Return the [X, Y] coordinate for the center point of the cell that contains the specified text.  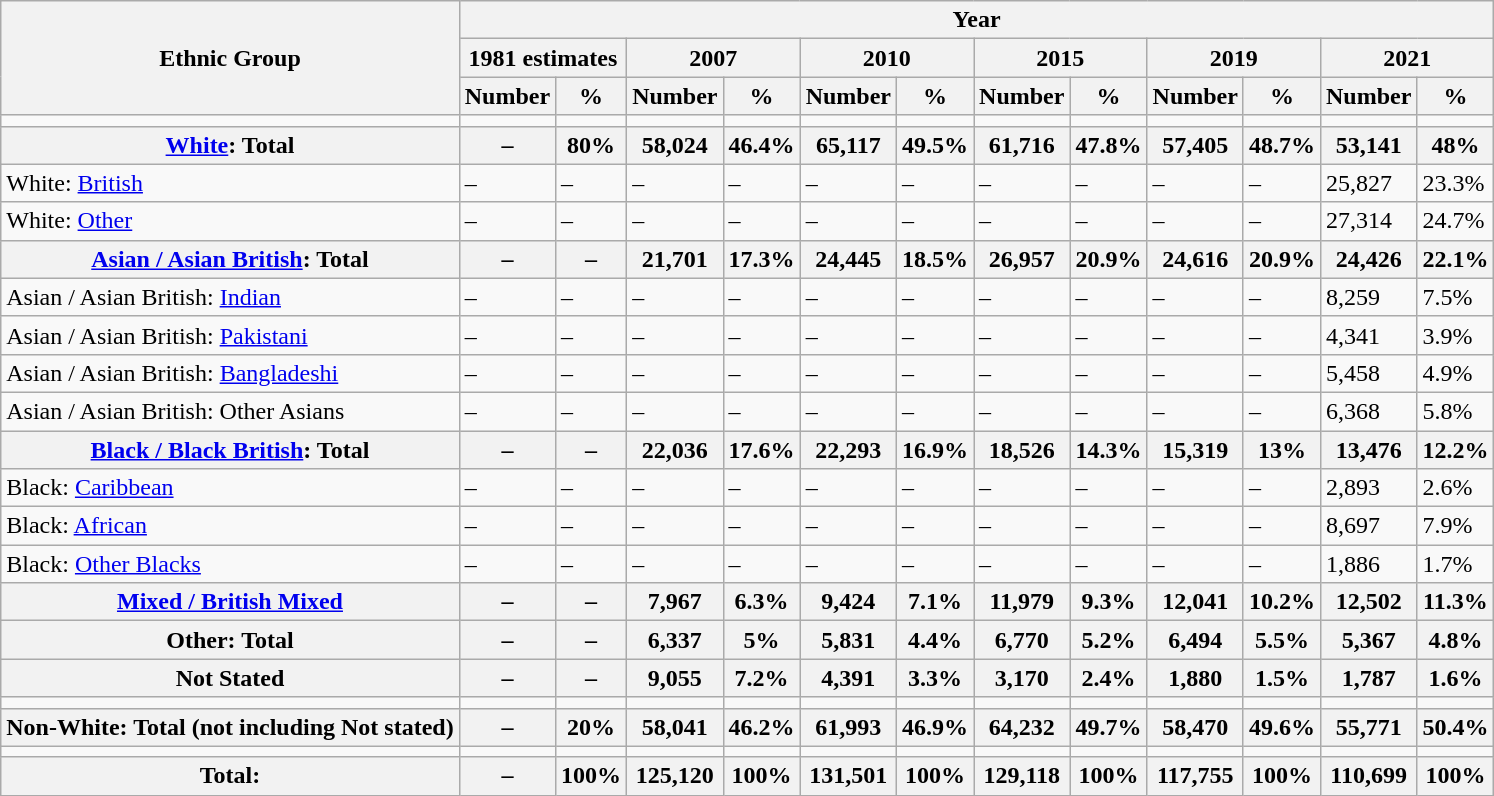
11.3% [1456, 602]
Mixed / British Mixed [230, 602]
23.3% [1456, 183]
125,120 [675, 776]
Asian / Asian British: Pakistani [230, 335]
Asian / Asian British: Other Asians [230, 411]
49.5% [936, 145]
129,118 [1022, 776]
2.6% [1456, 488]
5.2% [1108, 640]
7,967 [675, 602]
24,616 [1195, 259]
24,426 [1368, 259]
1981 estimates [542, 58]
21,701 [675, 259]
22.1% [1456, 259]
4.8% [1456, 640]
22,036 [675, 449]
2015 [1060, 58]
17.3% [762, 259]
6,368 [1368, 411]
55,771 [1368, 727]
Asian / Asian British: Indian [230, 297]
58,470 [1195, 727]
Year [976, 20]
9,055 [675, 678]
White: British [230, 183]
7.9% [1456, 526]
2010 [886, 58]
18.5% [936, 259]
110,699 [1368, 776]
12.2% [1456, 449]
5% [762, 640]
58,024 [675, 145]
1.6% [1456, 678]
22,293 [848, 449]
10.2% [1282, 602]
2019 [1234, 58]
Ethnic Group [230, 58]
8,697 [1368, 526]
1.7% [1456, 564]
117,755 [1195, 776]
16.9% [936, 449]
Total: [230, 776]
1,880 [1195, 678]
Asian / Asian British: Bangladeshi [230, 373]
46.2% [762, 727]
3,170 [1022, 678]
White: Total [230, 145]
Other: Total [230, 640]
Black: Caribbean [230, 488]
9,424 [848, 602]
8,259 [1368, 297]
Non-White: Total (not including Not stated) [230, 727]
Asian / Asian British: Total [230, 259]
18,526 [1022, 449]
15,319 [1195, 449]
2.4% [1108, 678]
24,445 [848, 259]
14.3% [1108, 449]
1,787 [1368, 678]
4,391 [848, 678]
12,041 [1195, 602]
20% [592, 727]
9.3% [1108, 602]
17.6% [762, 449]
64,232 [1022, 727]
13,476 [1368, 449]
2021 [1406, 58]
6.3% [762, 602]
27,314 [1368, 221]
58,041 [675, 727]
12,502 [1368, 602]
6,337 [675, 640]
5,367 [1368, 640]
7.5% [1456, 297]
26,957 [1022, 259]
Black: Other Blacks [230, 564]
2,893 [1368, 488]
White: Other [230, 221]
Black / Black British: Total [230, 449]
3.9% [1456, 335]
4,341 [1368, 335]
6,494 [1195, 640]
61,993 [848, 727]
46.4% [762, 145]
7.2% [762, 678]
65,117 [848, 145]
61,716 [1022, 145]
49.6% [1282, 727]
13% [1282, 449]
5.8% [1456, 411]
Black: African [230, 526]
80% [592, 145]
1.5% [1282, 678]
49.7% [1108, 727]
24.7% [1456, 221]
4.4% [936, 640]
48.7% [1282, 145]
48% [1456, 145]
50.4% [1456, 727]
1,886 [1368, 564]
5.5% [1282, 640]
47.8% [1108, 145]
5,458 [1368, 373]
2007 [714, 58]
53,141 [1368, 145]
3.3% [936, 678]
7.1% [936, 602]
11,979 [1022, 602]
4.9% [1456, 373]
46.9% [936, 727]
25,827 [1368, 183]
131,501 [848, 776]
5,831 [848, 640]
Not Stated [230, 678]
57,405 [1195, 145]
6,770 [1022, 640]
